Extract the (x, y) coordinate from the center of the cell holding the provided text.  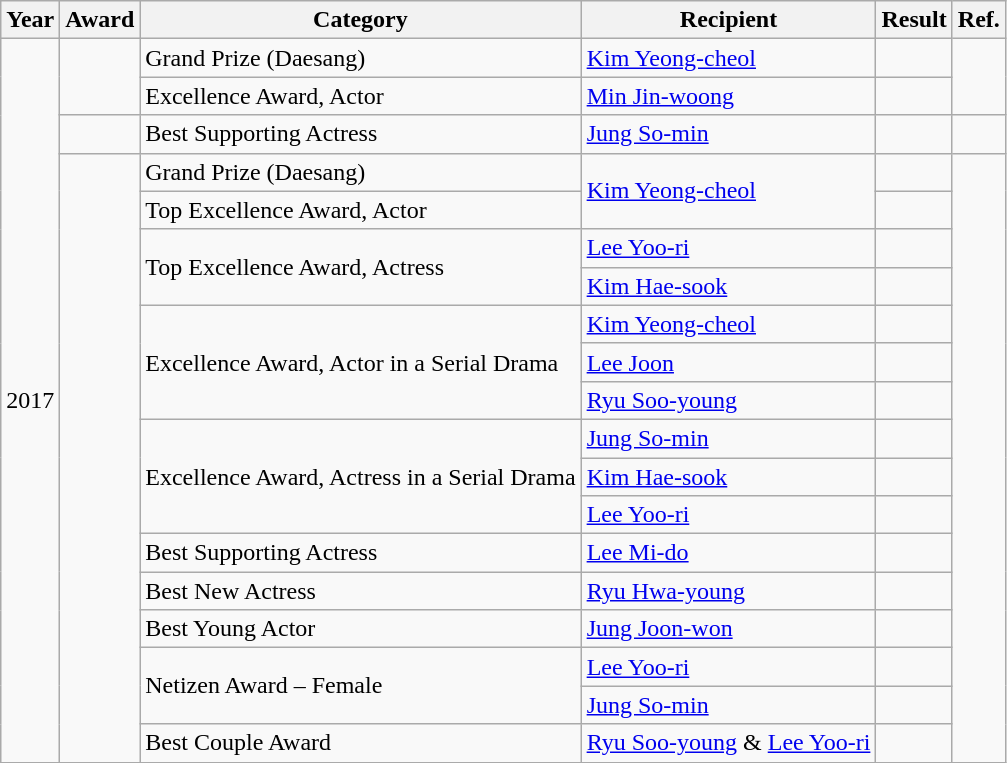
Result (914, 20)
Best Young Actor (360, 629)
Jung Joon-won (728, 629)
Best New Actress (360, 591)
Ref. (978, 20)
Best Couple Award (360, 743)
Top Excellence Award, Actor (360, 210)
Excellence Award, Actor in a Serial Drama (360, 362)
Ryu Soo-young & Lee Yoo-ri (728, 743)
Recipient (728, 20)
Award (100, 20)
Lee Mi-do (728, 553)
Lee Joon (728, 362)
Top Excellence Award, Actress (360, 267)
Netizen Award – Female (360, 686)
Excellence Award, Actress in a Serial Drama (360, 476)
Excellence Award, Actor (360, 96)
Year (30, 20)
Min Jin-woong (728, 96)
Ryu Soo-young (728, 400)
2017 (30, 400)
Ryu Hwa-young (728, 591)
Category (360, 20)
